Scan for the cell matching the given text and deliver its (X, Y) coordinate at center. 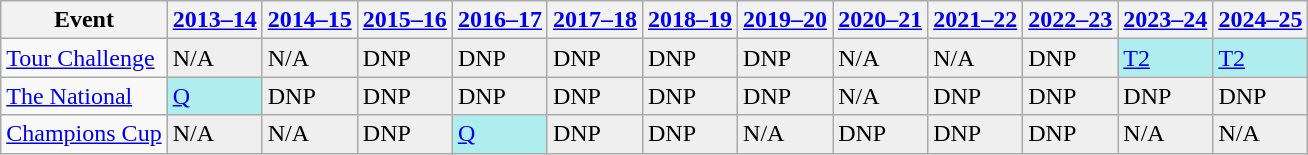
2022–23 (1070, 20)
2016–17 (500, 20)
2018–19 (690, 20)
2015–16 (404, 20)
Tour Challenge (84, 58)
2014–15 (310, 20)
The National (84, 96)
2013–14 (214, 20)
2023–24 (1166, 20)
2017–18 (594, 20)
Champions Cup (84, 134)
2019–20 (786, 20)
2024–25 (1260, 20)
Event (84, 20)
2020–21 (880, 20)
2021–22 (976, 20)
